Detect which cell encompasses the target text, then output its [x, y] center coordinate. 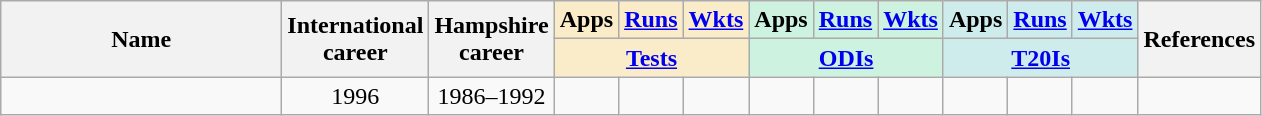
Hampshirecareer [492, 39]
1986–1992 [492, 96]
Name [142, 39]
Internationalcareer [356, 39]
T20Is [1040, 58]
ODIs [846, 58]
Tests [652, 58]
References [1200, 39]
1996 [356, 96]
